Scan for the cell matching the given text and deliver its (X, Y) coordinate at center. 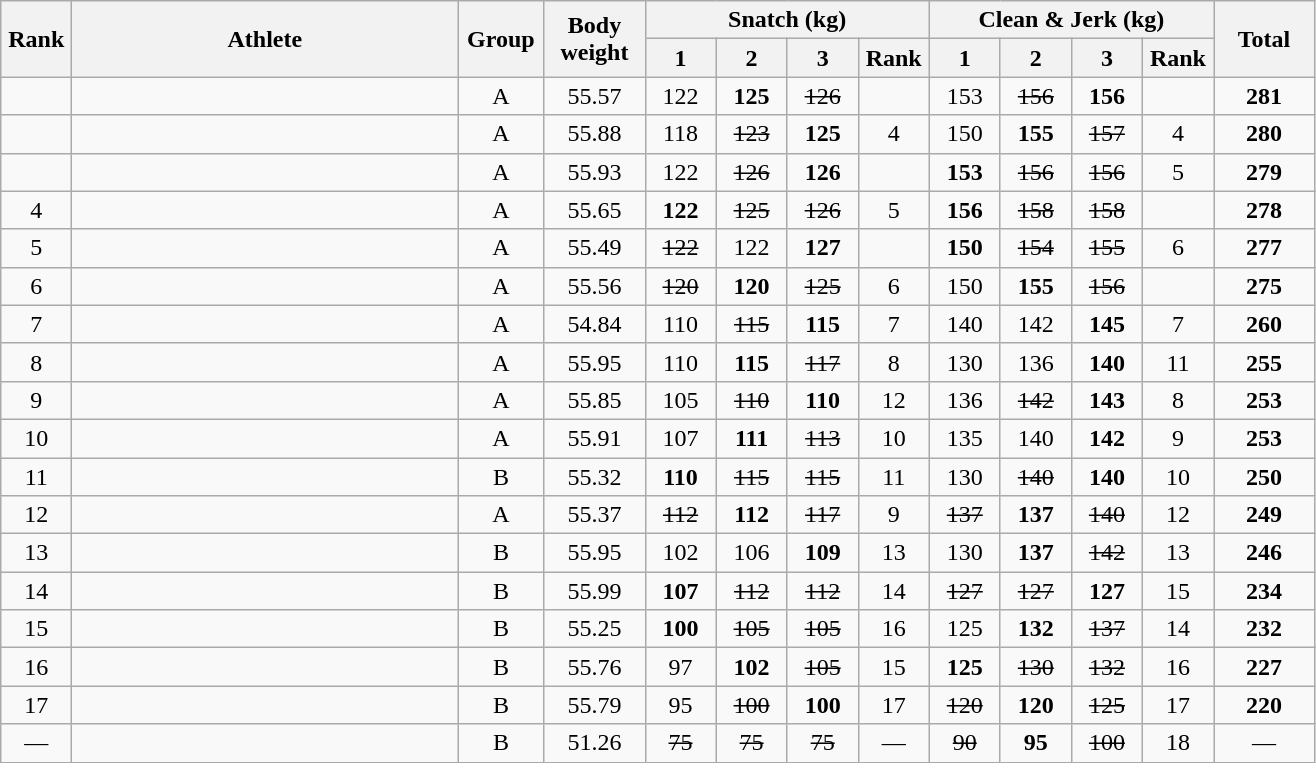
55.25 (594, 629)
Total (1264, 39)
51.26 (594, 743)
97 (680, 667)
277 (1264, 248)
135 (964, 438)
55.88 (594, 134)
55.32 (594, 477)
111 (752, 438)
Athlete (265, 39)
Clean & Jerk (kg) (1071, 20)
55.65 (594, 210)
123 (752, 134)
118 (680, 134)
249 (1264, 515)
281 (1264, 96)
Group (501, 39)
143 (1106, 400)
55.93 (594, 172)
232 (1264, 629)
55.99 (594, 591)
106 (752, 553)
55.79 (594, 705)
113 (822, 438)
55.76 (594, 667)
279 (1264, 172)
278 (1264, 210)
260 (1264, 324)
55.91 (594, 438)
54.84 (594, 324)
220 (1264, 705)
280 (1264, 134)
145 (1106, 324)
154 (1036, 248)
55.56 (594, 286)
227 (1264, 667)
18 (1178, 743)
55.49 (594, 248)
157 (1106, 134)
55.37 (594, 515)
Body weight (594, 39)
255 (1264, 362)
109 (822, 553)
246 (1264, 553)
55.85 (594, 400)
90 (964, 743)
234 (1264, 591)
250 (1264, 477)
Snatch (kg) (787, 20)
55.57 (594, 96)
275 (1264, 286)
